Return the [x, y] coordinate for the center point of the cell that contains the specified text.  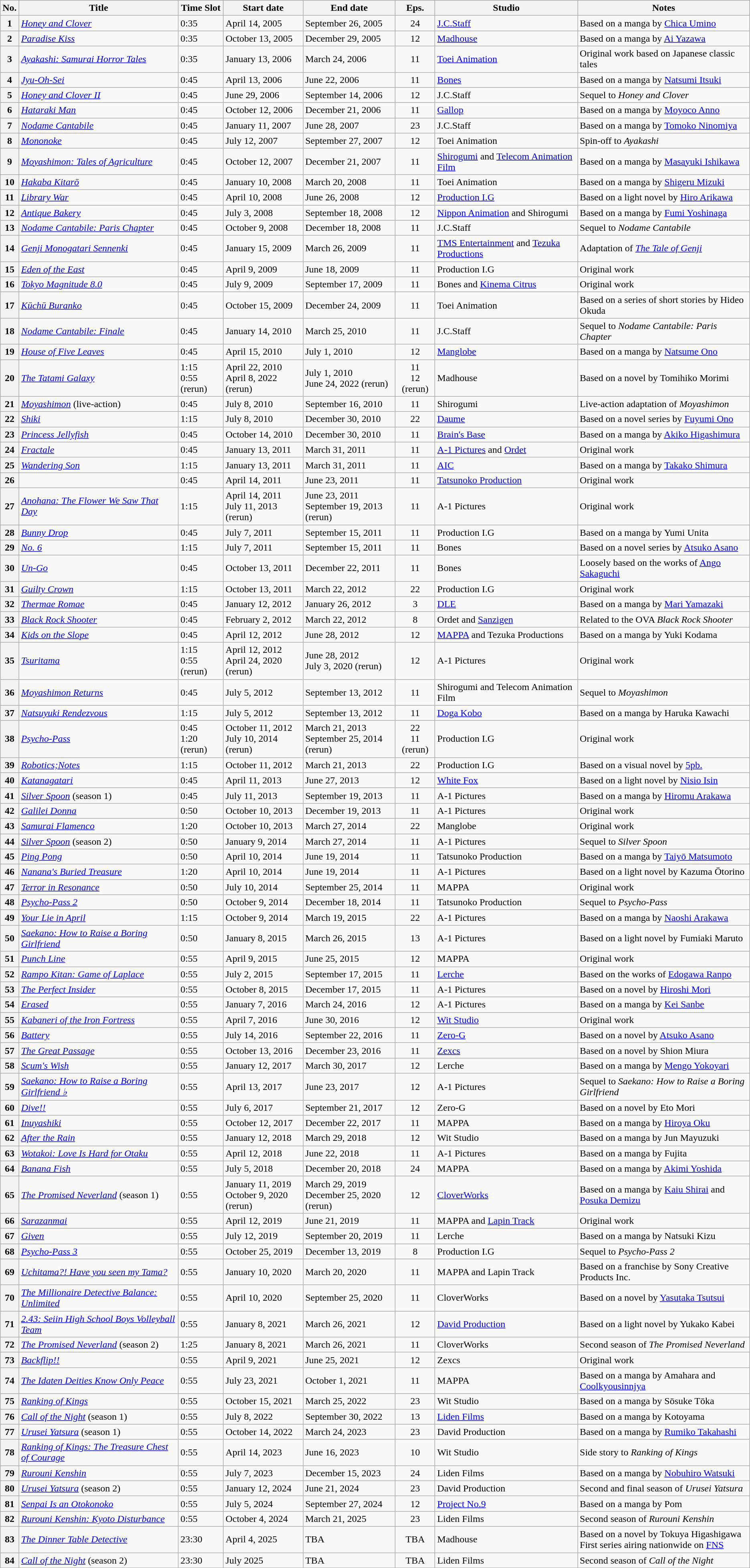
AIC [506, 465]
40 [10, 780]
Loosely based on the works of Ango Sakaguchi [664, 568]
Based on a novel by Eto Mori [664, 1108]
October 11, 2012 [263, 765]
17 [10, 305]
Based on a novel series by Fuyumi Ono [664, 419]
Nodame Cantabile: Paris Chapter [99, 228]
September 19, 2013 [349, 795]
January 12, 2024 [263, 1488]
Based on a light novel by Nisio Isin [664, 780]
June 23, 2017 [349, 1087]
Thermae Romae [99, 604]
March 24, 2006 [349, 59]
No. 6 [99, 548]
Punch Line [99, 959]
77 [10, 1432]
December 22, 2011 [349, 568]
October 8, 2015 [263, 989]
Spin-off to Ayakashi [664, 141]
28 [10, 533]
April 14, 2011 [263, 480]
Battery [99, 1035]
80 [10, 1488]
September 16, 2010 [349, 404]
Anohana: The Flower We Saw That Day [99, 506]
59 [10, 1087]
47 [10, 887]
April 10, 2020 [263, 1298]
December 18, 2008 [349, 228]
September 27, 2024 [349, 1503]
March 21, 2013 [349, 765]
Given [99, 1236]
Related to the OVA Black Rock Shooter [664, 620]
July 12, 2019 [263, 1236]
Based on a manga by Fumi Yoshinaga [664, 213]
Erased [99, 1005]
Urusei Yatsura (season 2) [99, 1488]
October 14, 2022 [263, 1432]
March 20, 2020 [349, 1272]
Your Lie in April [99, 918]
Based on a manga by Rumiko Takahashi [664, 1432]
30 [10, 568]
Eps. [415, 8]
Antique Bakery [99, 213]
Based on a light novel by Kazuma Ōtorino [664, 872]
January 11, 2007 [263, 125]
Sequel to Honey and Clover [664, 95]
Based on a manga by Takako Shimura [664, 465]
Psycho-Pass 3 [99, 1251]
Based on a novel by Tomihiko Morimi [664, 378]
June 27, 2013 [349, 780]
September 25, 2020 [349, 1298]
Sequel to Psycho-Pass 2 [664, 1251]
Kabaneri of the Iron Fortress [99, 1020]
Kūchū Buranko [99, 305]
Shirogumi [506, 404]
October 12, 2007 [263, 161]
54 [10, 1005]
March 21, 2013September 25, 2014 (rerun) [349, 739]
December 19, 2013 [349, 811]
66 [10, 1221]
June 22, 2018 [349, 1153]
Call of the Night (season 1) [99, 1417]
Based on a manga by Akiko Higashimura [664, 434]
Dive!! [99, 1108]
Honey and Clover II [99, 95]
Sequel to Nodame Cantabile [664, 228]
Based on the works of Edogawa Ranpo [664, 974]
December 23, 2016 [349, 1050]
5 [10, 95]
March 30, 2017 [349, 1066]
Urusei Yatsura (season 1) [99, 1432]
6 [10, 110]
Project No.9 [506, 1503]
25 [10, 465]
Mononoke [99, 141]
Based on a manga by Yuki Kodama [664, 635]
DLE [506, 604]
April 22, 2010April 8, 2022 (rerun) [263, 378]
Moyashimon (live-action) [99, 404]
Jyu-Oh-Sei [99, 80]
February 2, 2012 [263, 620]
January 12, 2012 [263, 604]
January 10, 2008 [263, 182]
71 [10, 1324]
29 [10, 548]
April 9, 2015 [263, 959]
Based on a novel series by Atsuko Asano [664, 548]
35 [10, 661]
March 21, 2025 [349, 1519]
April 12, 2018 [263, 1153]
Paradise Kiss [99, 38]
October 15, 2021 [263, 1401]
Sequel to Saekano: How to Raise a Boring Girlfriend [664, 1087]
April 13, 2006 [263, 80]
June 29, 2006 [263, 95]
June 25, 2015 [349, 959]
Sequel to Silver Spoon [664, 841]
April 12, 2012 [263, 635]
October 12, 2017 [263, 1123]
61 [10, 1123]
Wotakoi: Love Is Hard for Otaku [99, 1153]
Samurai Flamenco [99, 826]
Based on a manga by Tomoko Ninomiya [664, 125]
39 [10, 765]
July 11, 2013 [263, 795]
Based on a light novel by Fumiaki Maruto [664, 938]
September 20, 2019 [349, 1236]
26 [10, 480]
End date [349, 8]
Based on a manga by Kotoyama [664, 1417]
79 [10, 1473]
Based on a manga by Mengo Yokoyari [664, 1066]
Doga Kobo [506, 713]
48 [10, 902]
December 15, 2023 [349, 1473]
Ordet and Sanzigen [506, 620]
April 12, 2019 [263, 1221]
January 10, 2020 [263, 1272]
Robotics;Notes [99, 765]
57 [10, 1050]
September 27, 2007 [349, 141]
September 22, 2016 [349, 1035]
December 17, 2015 [349, 989]
Call of the Night (season 2) [99, 1560]
White Fox [506, 780]
Shiki [99, 419]
73 [10, 1360]
January 7, 2016 [263, 1005]
69 [10, 1272]
January 12, 2017 [263, 1066]
50 [10, 938]
16 [10, 285]
October 9, 2008 [263, 228]
34 [10, 635]
Nanana's Buried Treasure [99, 872]
Tokyo Magnitude 8.0 [99, 285]
July 7, 2023 [263, 1473]
July 2025 [263, 1560]
December 18, 2014 [349, 902]
June 28, 2012July 3, 2020 (rerun) [349, 661]
Sequel to Nodame Cantabile: Paris Chapter [664, 331]
Nodame Cantabile: Finale [99, 331]
July 12, 2007 [263, 141]
March 29, 2018 [349, 1138]
62 [10, 1138]
April 14, 2023 [263, 1452]
March 24, 2016 [349, 1005]
74 [10, 1381]
July 5, 2018 [263, 1168]
Based on a novel by Hiroshi Mori [664, 989]
July 10, 2014 [263, 887]
Based on a novel by Shion Miura [664, 1050]
After the Rain [99, 1138]
The Millionaire Detective Balance: Unlimited [99, 1298]
Saekano: How to Raise a Boring Girlfriend [99, 938]
Bunny Drop [99, 533]
July 6, 2017 [263, 1108]
Scum's Wish [99, 1066]
January 12, 2018 [263, 1138]
78 [10, 1452]
April 11, 2013 [263, 780]
Based on a novel by Yasutaka Tsutsui [664, 1298]
April 14, 2011July 11, 2013 (rerun) [263, 506]
Sarazanmai [99, 1221]
Second and final season of Urusei Yatsura [664, 1488]
July 5, 2024 [263, 1503]
81 [10, 1503]
July 1, 2010 [349, 352]
9 [10, 161]
Uchitama?! Have you seen my Tama? [99, 1272]
Based on a manga by Mari Yamazaki [664, 604]
65 [10, 1195]
September 21, 2017 [349, 1108]
June 23, 2011 [349, 480]
63 [10, 1153]
76 [10, 1417]
Side story to Ranking of Kings [664, 1452]
Second season of The Promised Neverland [664, 1345]
31 [10, 589]
Terror in Resonance [99, 887]
October 1, 2021 [349, 1381]
September 17, 2015 [349, 974]
Senpai Is an Otokonoko [99, 1503]
The Dinner Table Detective [99, 1540]
67 [10, 1236]
2.43: Seiin High School Boys Volleyball Team [99, 1324]
The Great Passage [99, 1050]
14 [10, 248]
Brain's Base [506, 434]
Fractale [99, 450]
October 15, 2009 [263, 305]
Black Rock Shooter [99, 620]
Based on a manga by Shigeru Mizuki [664, 182]
June 21, 2024 [349, 1488]
MAPPA and Tezuka Productions [506, 635]
Nippon Animation and Shirogumi [506, 213]
June 28, 2007 [349, 125]
Based on a manga by Amahara and Coolkyousinnjya [664, 1381]
Ranking of Kings: The Treasure Chest of Courage [99, 1452]
December 13, 2019 [349, 1251]
January 11, 2019October 9, 2020 (rerun) [263, 1195]
June 16, 2023 [349, 1452]
June 28, 2012 [349, 635]
82 [10, 1519]
33 [10, 620]
July 1, 2010June 24, 2022 (rerun) [349, 378]
July 9, 2009 [263, 285]
January 9, 2014 [263, 841]
75 [10, 1401]
June 21, 2019 [349, 1221]
42 [10, 811]
Based on a manga by Natsuki Kizu [664, 1236]
Second season of Call of the Night [664, 1560]
April 4, 2025 [263, 1540]
Second season of Rurouni Kenshin [664, 1519]
Based on a novel by Atsuko Asano [664, 1035]
1 [10, 23]
15 [10, 269]
October 25, 2019 [263, 1251]
January 14, 2010 [263, 331]
Backflip!! [99, 1360]
July 8, 2022 [263, 1417]
Natsuyuki Rendezvous [99, 713]
October 13, 2016 [263, 1050]
37 [10, 713]
Based on a manga by Natsumi Itsuki [664, 80]
Adaptation of The Tale of Genji [664, 248]
The Promised Neverland (season 2) [99, 1345]
56 [10, 1035]
January 8, 2015 [263, 938]
46 [10, 872]
19 [10, 352]
68 [10, 1251]
October 13, 2005 [263, 38]
4 [10, 80]
84 [10, 1560]
The Tatami Galaxy [99, 378]
44 [10, 841]
The Perfect Insider [99, 989]
September 26, 2005 [349, 23]
Sequel to Psycho-Pass [664, 902]
The Idaten Deities Know Only Peace [99, 1381]
TMS Entertainment and Tezuka Productions [506, 248]
April 13, 2017 [263, 1087]
January 15, 2009 [263, 248]
Bones and Kinema Citrus [506, 285]
51 [10, 959]
Based on a manga by Ai Yazawa [664, 38]
September 17, 2009 [349, 285]
Galilei Donna [99, 811]
April 15, 2010 [263, 352]
Genji Monogatari Sennenki [99, 248]
45 [10, 857]
Based on a manga by Taiyō Matsumoto [664, 857]
Live-action adaptation of Moyashimon [664, 404]
March 25, 2022 [349, 1401]
Based on a manga by Pom [664, 1503]
Based on a light novel by Yukako Kabei [664, 1324]
Start date [263, 8]
Based on a novel by Tokuya HigashigawaFirst series airing nationwide on FNS [664, 1540]
Based on a manga by Kaiu Shirai and Posuka Demizu [664, 1195]
Wandering Son [99, 465]
Based on a manga by Nobuhiro Watsuki [664, 1473]
32 [10, 604]
Silver Spoon (season 1) [99, 795]
April 7, 2016 [263, 1020]
Rampo Kitan: Game of Laplace [99, 974]
December 22, 2017 [349, 1123]
September 25, 2014 [349, 887]
49 [10, 918]
March 24, 2023 [349, 1432]
March 26, 2015 [349, 938]
Based on a manga by Haruka Kawachi [664, 713]
Based on a manga by Akimi Yoshida [664, 1168]
Hakaba Kitarō [99, 182]
December 24, 2009 [349, 305]
April 12, 2012April 24, 2020 (rerun) [263, 661]
October 4, 2024 [263, 1519]
Daume [506, 419]
Based on a manga by Yumi Unita [664, 533]
Based on a manga by Hiromu Arakawa [664, 795]
Guilty Crown [99, 589]
Nodame Cantabile [99, 125]
Princess Jellyfish [99, 434]
September 14, 2006 [349, 95]
Based on a manga by Natsume Ono [664, 352]
December 21, 2007 [349, 161]
July 3, 2008 [263, 213]
36 [10, 692]
55 [10, 1020]
Based on a manga by Moyoco Anno [664, 110]
Moyashimon Returns [99, 692]
1:25 [201, 1345]
7 [10, 125]
January 26, 2012 [349, 604]
Based on a manga by Fujita [664, 1153]
Hataraki Man [99, 110]
Katanagatari [99, 780]
38 [10, 739]
September 30, 2022 [349, 1417]
Sequel to Moyashimon [664, 692]
March 26, 2009 [349, 248]
Notes [664, 8]
21 [10, 404]
Based on a light novel by Hiro Arikawa [664, 197]
December 29, 2005 [349, 38]
Inuyashiki [99, 1123]
March 20, 2008 [349, 182]
House of Five Leaves [99, 352]
March 25, 2010 [349, 331]
Moyashimon: Tales of Agriculture [99, 161]
Original work based on Japanese classic tales [664, 59]
20 [10, 378]
Based on a manga by Jun Mayuzuki [664, 1138]
43 [10, 826]
Based on a visual novel by 5pb. [664, 765]
Kids on the Slope [99, 635]
Library War [99, 197]
83 [10, 1540]
72 [10, 1345]
June 26, 2008 [349, 197]
53 [10, 989]
Banana Fish [99, 1168]
Title [99, 8]
Un-Go [99, 568]
April 9, 2009 [263, 269]
December 21, 2006 [349, 110]
September 18, 2008 [349, 213]
Studio [506, 8]
October 14, 2010 [263, 434]
Based on a manga by Masayuki Ishikawa [664, 161]
June 30, 2016 [349, 1020]
Based on a manga by Kei Sanbe [664, 1005]
June 23, 2011September 19, 2013 (rerun) [349, 506]
October 12, 2006 [263, 110]
July 14, 2016 [263, 1035]
Saekano: How to Raise a Boring Girlfriend ♭ [99, 1087]
58 [10, 1066]
Based on a franchise by Sony Creative Products Inc. [664, 1272]
Time Slot [201, 8]
Honey and Clover [99, 23]
Gallop [506, 110]
Based on a manga by Naoshi Arakawa [664, 918]
March 19, 2015 [349, 918]
Rurouni Kenshin [99, 1473]
June 25, 2021 [349, 1360]
52 [10, 974]
Ranking of Kings [99, 1401]
December 20, 2018 [349, 1168]
70 [10, 1298]
June 22, 2006 [349, 80]
Eden of the East [99, 269]
April 9, 2021 [263, 1360]
Psycho-Pass [99, 739]
March 29, 2019December 25, 2020 (rerun) [349, 1195]
60 [10, 1108]
July 2, 2015 [263, 974]
The Promised Neverland (season 1) [99, 1195]
18 [10, 331]
October 11, 2012July 10, 2014 (rerun) [263, 739]
27 [10, 506]
Based on a manga by Sōsuke Tōka [664, 1401]
41 [10, 795]
A-1 Pictures and Ordet [506, 450]
2211 (rerun) [415, 739]
No. [10, 8]
Psycho-Pass 2 [99, 902]
Based on a manga by Chica Umino [664, 23]
Ping Pong [99, 857]
January 13, 2006 [263, 59]
April 10, 2008 [263, 197]
Rurouni Kenshin: Kyoto Disturbance [99, 1519]
April 14, 2005 [263, 23]
0:451:20 (rerun) [201, 739]
1112 (rerun) [415, 378]
2 [10, 38]
Ayakashi: Samurai Horror Tales [99, 59]
Silver Spoon (season 2) [99, 841]
Based on a series of short stories by Hideo Okuda [664, 305]
Based on a manga by Hiroya Oku [664, 1123]
64 [10, 1168]
June 18, 2009 [349, 269]
Tsuritama [99, 661]
July 23, 2021 [263, 1381]
